Capture the cell that displays the provided text and extract its (x, y) central coordinate. 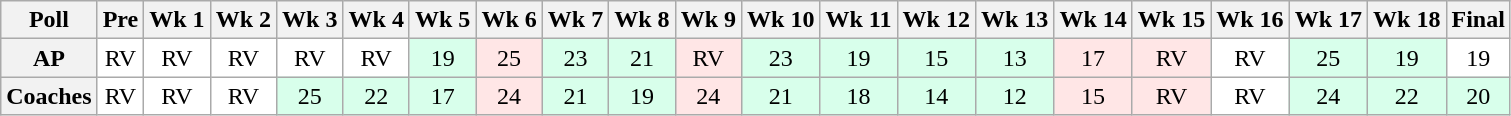
Wk 9 (708, 20)
Pre (120, 20)
Wk 10 (781, 20)
Wk 15 (1171, 20)
Wk 11 (858, 20)
14 (936, 96)
Wk 17 (1328, 20)
18 (858, 96)
Wk 14 (1093, 20)
Wk 6 (509, 20)
Wk 3 (310, 20)
Wk 13 (1014, 20)
Wk 18 (1407, 20)
Coaches (49, 96)
12 (1014, 96)
Wk 1 (177, 20)
Final (1478, 20)
Wk 16 (1250, 20)
13 (1014, 58)
Wk 12 (936, 20)
AP (49, 58)
Wk 8 (642, 20)
20 (1478, 96)
Wk 4 (376, 20)
Wk 2 (243, 20)
Poll (49, 20)
Wk 5 (442, 20)
Wk 7 (575, 20)
